Identify which cell holds the provided text, then report its [X, Y] central coordinate. 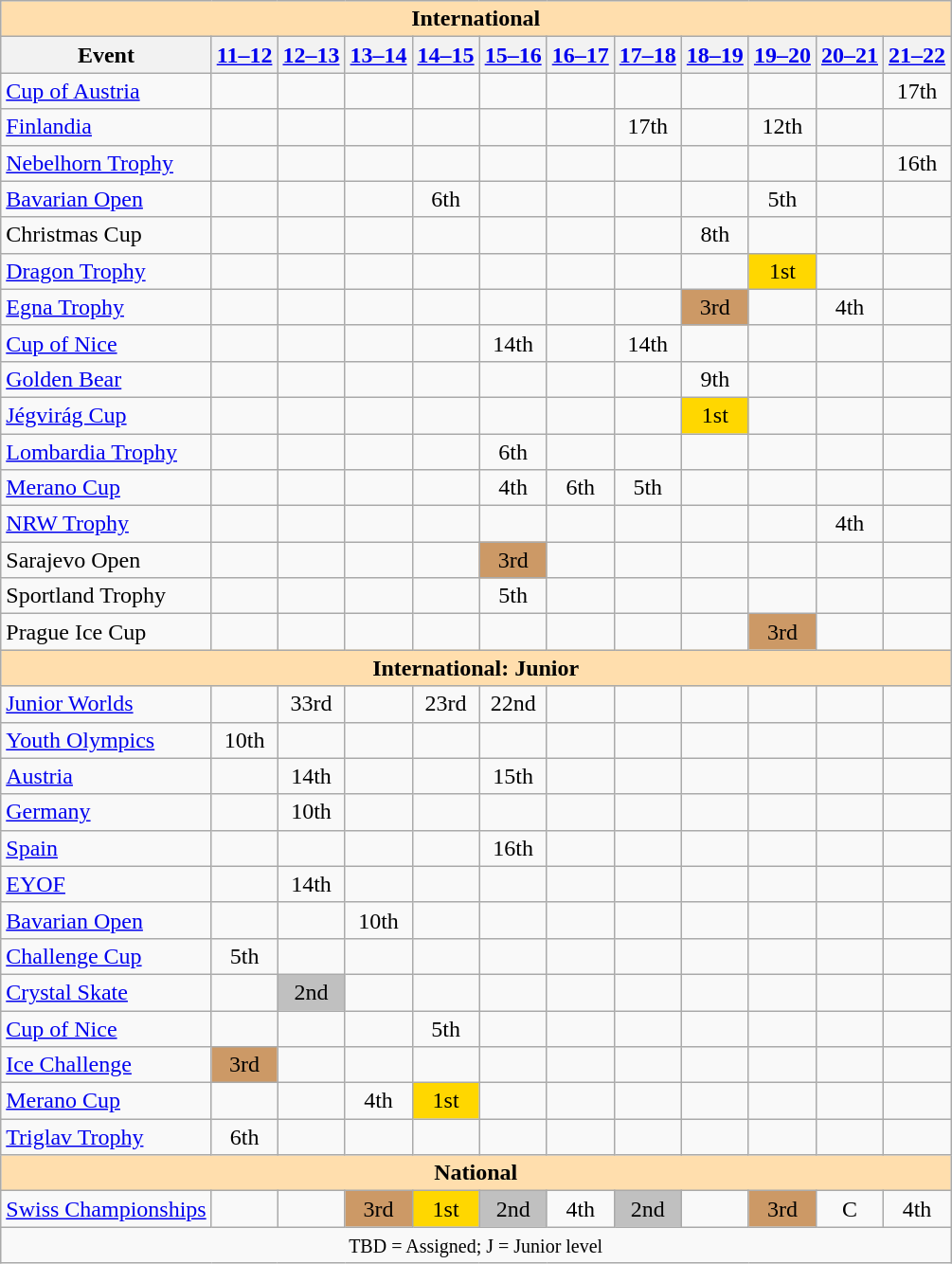
Austria [106, 776]
33rd [311, 704]
Sportland Trophy [106, 596]
12–13 [311, 55]
Dragon Trophy [106, 271]
Challenge Cup [106, 956]
International [476, 19]
National [476, 1173]
Lombardia Trophy [106, 452]
Nebelhorn Trophy [106, 163]
Cup of Austria [106, 91]
23rd [445, 704]
15–16 [513, 55]
14–15 [445, 55]
EYOF [106, 884]
13–14 [379, 55]
Youth Olympics [106, 740]
Jégvirág Cup [106, 415]
17–18 [648, 55]
Germany [106, 812]
22nd [513, 704]
21–22 [917, 55]
Junior Worlds [106, 704]
18–19 [714, 55]
12th [782, 127]
Triglav Trophy [106, 1137]
Spain [106, 848]
Prague Ice Cup [106, 632]
TBD = Assigned; J = Junior level [476, 1245]
Sarajevo Open [106, 560]
NRW Trophy [106, 524]
Event [106, 55]
8th [714, 235]
Ice Challenge [106, 1065]
19–20 [782, 55]
20–21 [849, 55]
15th [513, 776]
Christmas Cup [106, 235]
9th [714, 379]
11–12 [244, 55]
Finlandia [106, 127]
Egna Trophy [106, 307]
Golden Bear [106, 379]
Crystal Skate [106, 992]
C [849, 1209]
International: Junior [476, 668]
16–17 [580, 55]
Swiss Championships [106, 1209]
